Extract the (X, Y) coordinate from the center of the cell holding the provided text.  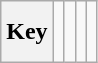
Key (27, 32)
